Scan for the cell matching the given text and deliver its [x, y] coordinate at center. 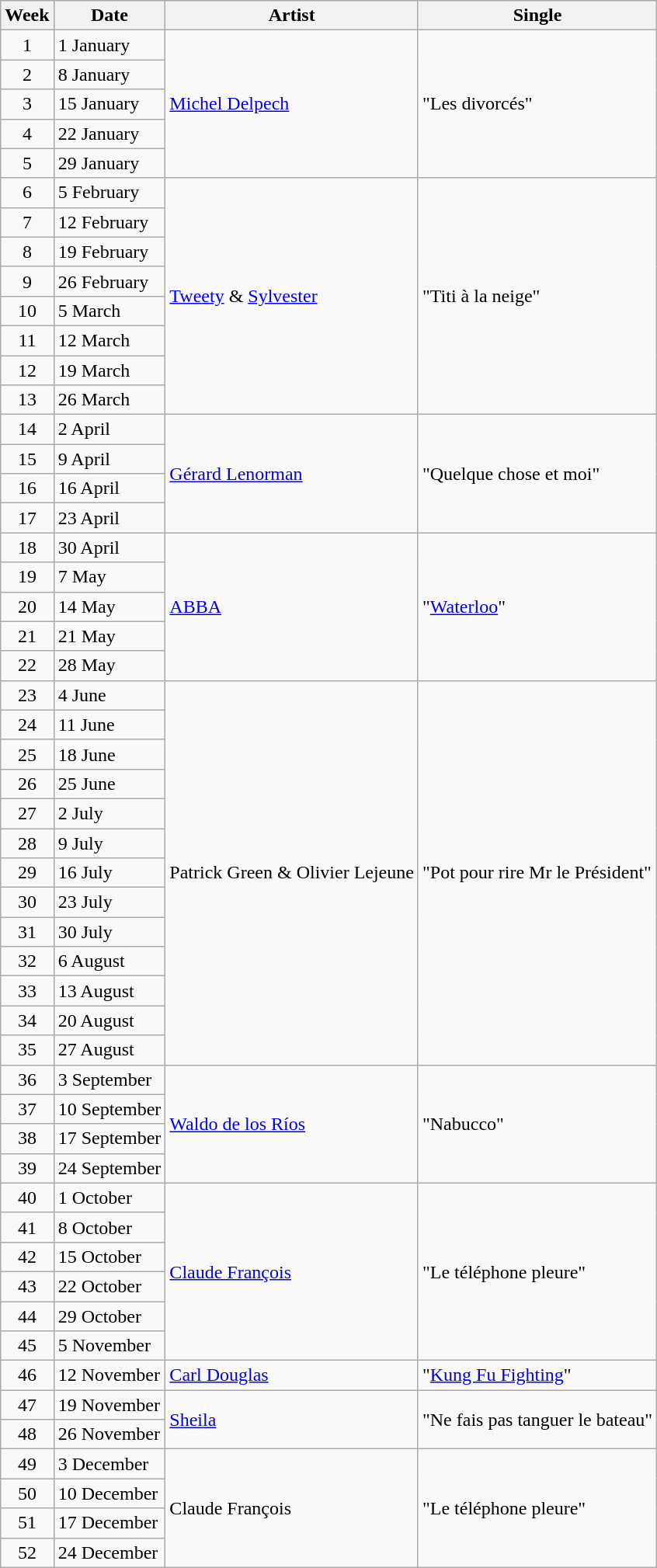
Gérard Lenorman [292, 474]
31 [27, 932]
44 [27, 1316]
46 [27, 1375]
47 [27, 1405]
52 [27, 1552]
"Les divorcés" [537, 104]
"Ne fais pas tanguer le bateau" [537, 1420]
9 [27, 281]
4 [27, 134]
Waldo de los Ríos [292, 1124]
"Kung Fu Fighting" [537, 1375]
5 February [109, 193]
9 April [109, 459]
48 [27, 1434]
ABBA [292, 607]
39 [27, 1168]
"Nabucco" [537, 1124]
17 December [109, 1523]
29 [27, 873]
3 [27, 104]
12 [27, 370]
18 June [109, 754]
24 December [109, 1552]
1 October [109, 1198]
16 April [109, 488]
22 January [109, 134]
17 September [109, 1139]
40 [27, 1198]
"Titi à la neige" [537, 296]
28 May [109, 666]
15 January [109, 104]
12 March [109, 340]
Sheila [292, 1420]
"Quelque chose et moi" [537, 474]
Carl Douglas [292, 1375]
19 November [109, 1405]
4 June [109, 695]
1 [27, 45]
43 [27, 1286]
26 November [109, 1434]
21 [27, 636]
34 [27, 1020]
25 June [109, 784]
14 May [109, 607]
23 April [109, 518]
50 [27, 1493]
5 November [109, 1346]
27 [27, 813]
3 December [109, 1464]
2 [27, 75]
15 [27, 459]
33 [27, 991]
45 [27, 1346]
9 July [109, 843]
10 September [109, 1109]
22 [27, 666]
12 November [109, 1375]
35 [27, 1050]
20 [27, 607]
19 March [109, 370]
13 [27, 400]
23 July [109, 902]
30 April [109, 548]
"Waterloo" [537, 607]
37 [27, 1109]
26 [27, 784]
Week [27, 16]
21 May [109, 636]
24 September [109, 1168]
Single [537, 16]
30 [27, 902]
24 [27, 725]
10 [27, 311]
Date [109, 16]
38 [27, 1139]
1 January [109, 45]
29 October [109, 1316]
5 March [109, 311]
8 October [109, 1227]
6 [27, 193]
20 August [109, 1020]
8 [27, 252]
41 [27, 1227]
5 [27, 163]
2 July [109, 813]
16 [27, 488]
32 [27, 961]
11 June [109, 725]
Michel Delpech [292, 104]
27 August [109, 1050]
7 [27, 222]
16 July [109, 873]
Tweety & Sylvester [292, 296]
11 [27, 340]
8 January [109, 75]
6 August [109, 961]
51 [27, 1523]
23 [27, 695]
49 [27, 1464]
2 April [109, 429]
28 [27, 843]
12 February [109, 222]
14 [27, 429]
10 December [109, 1493]
7 May [109, 577]
26 March [109, 400]
13 August [109, 991]
36 [27, 1080]
22 October [109, 1286]
18 [27, 548]
30 July [109, 932]
42 [27, 1257]
19 February [109, 252]
15 October [109, 1257]
29 January [109, 163]
3 September [109, 1080]
19 [27, 577]
Patrick Green & Olivier Lejeune [292, 873]
Artist [292, 16]
"Pot pour rire Mr le Président" [537, 873]
26 February [109, 281]
17 [27, 518]
25 [27, 754]
